Identify which cell holds the provided text, then report its (x, y) central coordinate. 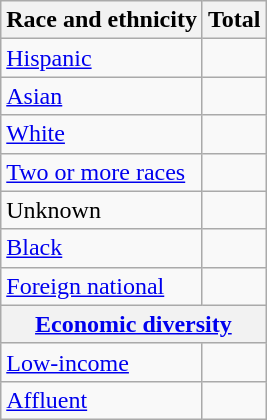
Affluent (102, 400)
Hispanic (102, 58)
Unknown (102, 210)
Two or more races (102, 172)
White (102, 134)
Asian (102, 96)
Low-income (102, 362)
Total (234, 20)
Foreign national (102, 286)
Black (102, 248)
Race and ethnicity (102, 20)
Economic diversity (134, 324)
